Return [x, y] of the center of cell containing provided text 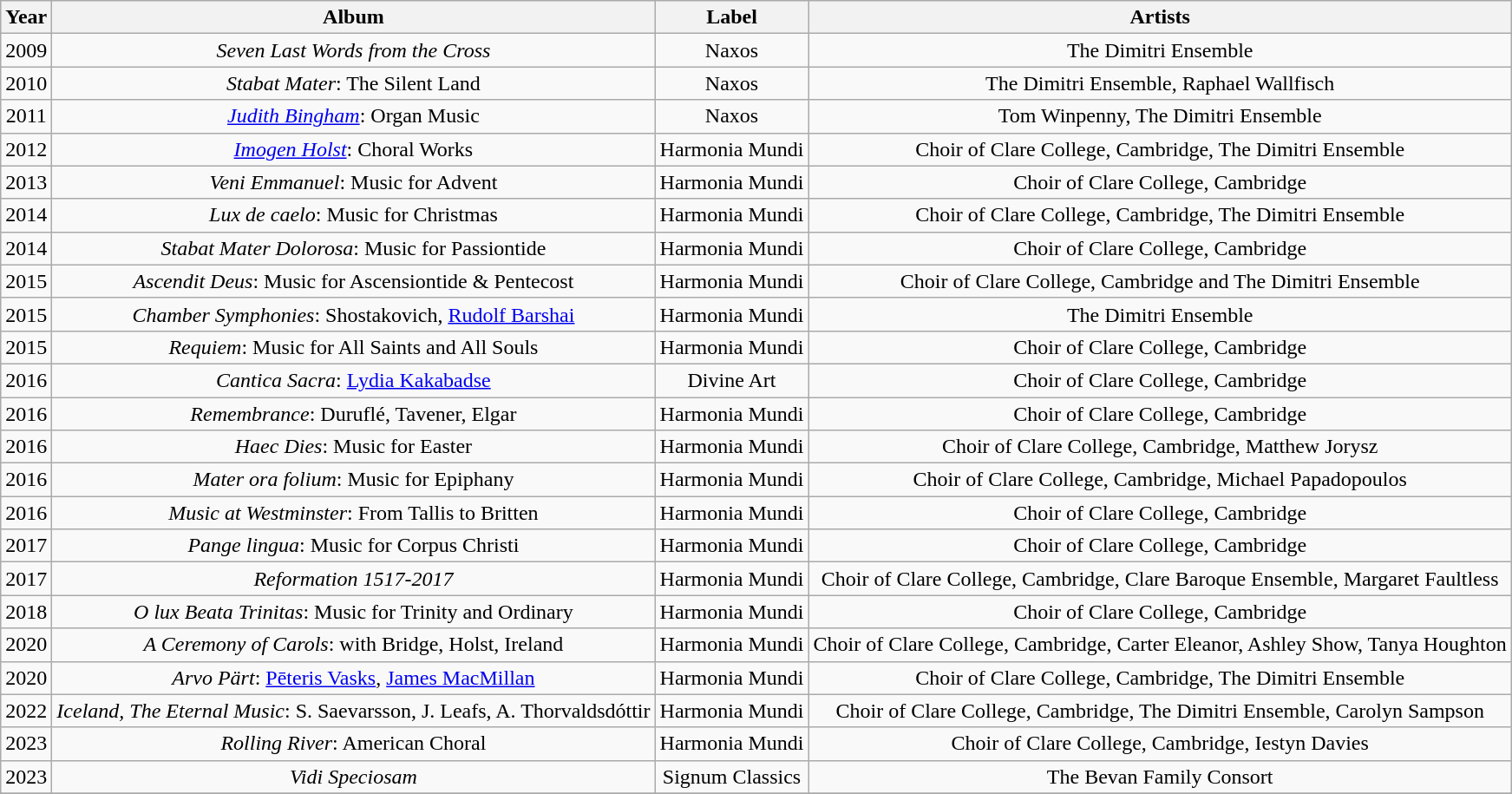
2010 [26, 83]
Requiem: Music for All Saints and All Souls [354, 347]
Choir of Clare College, Cambridge and The Dimitri Ensemble [1160, 281]
Reformation 1517-2017 [354, 579]
Pange lingua: Music for Corpus Christi [354, 546]
Signum Classics [732, 777]
Album [354, 17]
Ascendit Deus: Music for Ascensiontide & Pentecost [354, 281]
Chamber Symphonies: Shostakovich, Rudolf Barshai [354, 314]
Stabat Mater Dolorosa: Music for Passiontide [354, 248]
Stabat Mater: The Silent Land [354, 83]
2009 [26, 50]
O lux Beata Trinitas: Music for Trinity and Ordinary [354, 612]
Music at Westminster: From Tallis to Britten [354, 513]
Artists [1160, 17]
Choir of Clare College, Cambridge, Matthew Jorysz [1160, 447]
Year [26, 17]
Arvo Pärt: Pēteris Vasks, James MacMillan [354, 678]
The Bevan Family Consort [1160, 777]
Vidi Speciosam [354, 777]
2011 [26, 116]
Judith Bingham: Organ Music [354, 116]
2018 [26, 612]
2013 [26, 182]
Tom Winpenny, The Dimitri Ensemble [1160, 116]
Seven Last Words from the Cross [354, 50]
Choir of Clare College, Cambridge, Clare Baroque Ensemble, Margaret Faultless [1160, 579]
A Ceremony of Carols: with Bridge, Holst, Ireland [354, 645]
The Dimitri Ensemble, Raphael Wallfisch [1160, 83]
Veni Emmanuel: Music for Advent [354, 182]
Rolling River: American Choral [354, 744]
Choir of Clare College, Cambridge, The Dimitri Ensemble, Carolyn Sampson [1160, 711]
Choir of Clare College, Cambridge, Michael Papadopoulos [1160, 480]
Mater ora folium: Music for Epiphany [354, 480]
Cantica Sacra: Lydia Kakabadse [354, 380]
Haec Dies: Music for Easter [354, 447]
Divine Art [732, 380]
Lux de caelo: Music for Christmas [354, 215]
Imogen Holst: Choral Works [354, 149]
2022 [26, 711]
Choir of Clare College, Cambridge, Carter Eleanor, Ashley Show, Tanya Houghton [1160, 645]
Iceland, The Eternal Music: S. Saevarsson, J. Leafs, A. Thorvaldsdóttir [354, 711]
Label [732, 17]
Remembrance: Duruflé, Tavener, Elgar [354, 414]
Choir of Clare College, Cambridge, Iestyn Davies [1160, 744]
2012 [26, 149]
